Extract the [x, y] coordinate from the center of the cell holding the provided text.  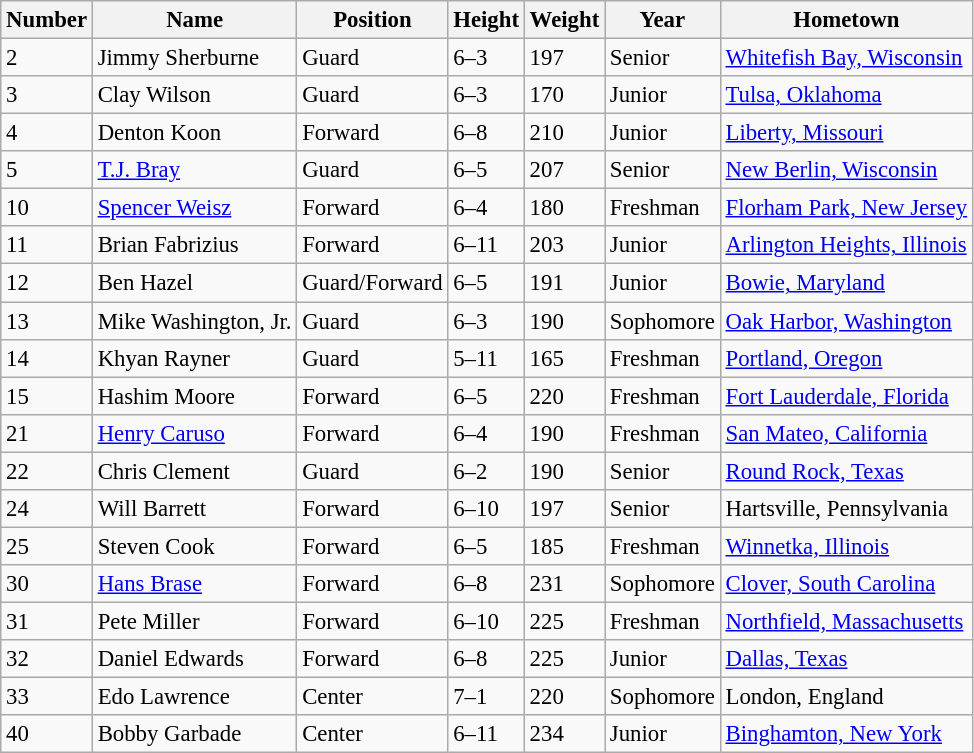
Hartsville, Pennsylvania [846, 509]
170 [564, 95]
London, England [846, 697]
Khyan Rayner [194, 358]
San Mateo, California [846, 433]
33 [47, 697]
Henry Caruso [194, 433]
11 [47, 245]
Liberty, Missouri [846, 133]
Tulsa, Oklahoma [846, 95]
Dallas, Texas [846, 659]
Ben Hazel [194, 283]
210 [564, 133]
Bowie, Maryland [846, 283]
Clover, South Carolina [846, 584]
Hans Brase [194, 584]
Whitefish Bay, Wisconsin [846, 58]
165 [564, 358]
25 [47, 546]
Northfield, Massachusetts [846, 621]
Year [663, 20]
32 [47, 659]
Binghamton, New York [846, 734]
Fort Lauderdale, Florida [846, 396]
191 [564, 283]
15 [47, 396]
T.J. Bray [194, 170]
Edo Lawrence [194, 697]
Chris Clement [194, 471]
Weight [564, 20]
2 [47, 58]
Winnetka, Illinois [846, 546]
Arlington Heights, Illinois [846, 245]
14 [47, 358]
185 [564, 546]
24 [47, 509]
Will Barrett [194, 509]
Guard/Forward [372, 283]
5–11 [486, 358]
Pete Miller [194, 621]
Hashim Moore [194, 396]
40 [47, 734]
Spencer Weisz [194, 208]
231 [564, 584]
Height [486, 20]
Round Rock, Texas [846, 471]
Jimmy Sherburne [194, 58]
7–1 [486, 697]
22 [47, 471]
21 [47, 433]
203 [564, 245]
234 [564, 734]
6–2 [486, 471]
Daniel Edwards [194, 659]
12 [47, 283]
Name [194, 20]
207 [564, 170]
13 [47, 321]
Portland, Oregon [846, 358]
4 [47, 133]
Florham Park, New Jersey [846, 208]
10 [47, 208]
Clay Wilson [194, 95]
Steven Cook [194, 546]
Position [372, 20]
Mike Washington, Jr. [194, 321]
5 [47, 170]
Brian Fabrizius [194, 245]
31 [47, 621]
New Berlin, Wisconsin [846, 170]
Bobby Garbade [194, 734]
Hometown [846, 20]
30 [47, 584]
Number [47, 20]
Oak Harbor, Washington [846, 321]
3 [47, 95]
Denton Koon [194, 133]
180 [564, 208]
